Pinpoint the cell where the given text exists, returning its (x, y) midpoint coordinate. 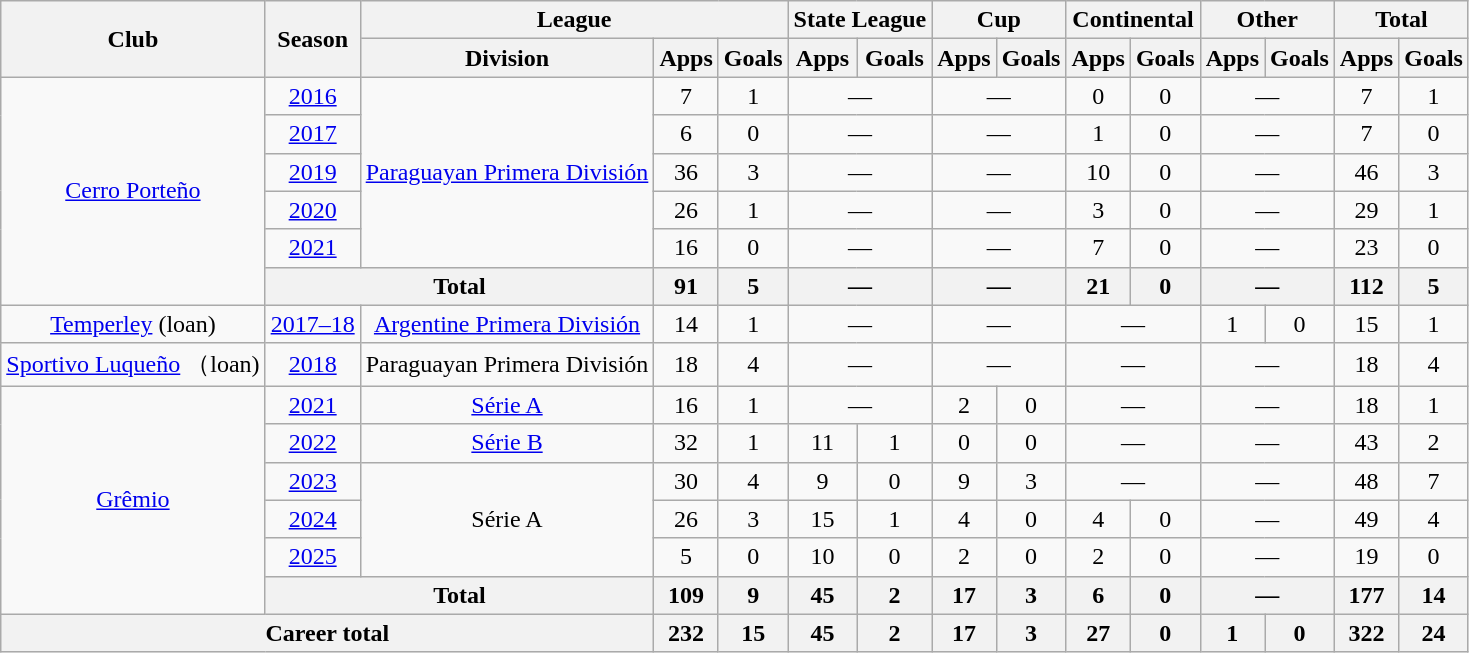
46 (1366, 172)
Cup (999, 20)
Série B (507, 443)
2017–18 (312, 324)
19 (1366, 557)
Other (1267, 20)
Temperley (loan) (133, 324)
177 (1366, 595)
322 (1366, 633)
Division (507, 58)
112 (1366, 286)
11 (822, 443)
Club (133, 39)
232 (686, 633)
48 (1366, 481)
Grêmio (133, 500)
21 (1098, 286)
27 (1098, 633)
32 (686, 443)
29 (1366, 210)
Continental (1133, 20)
24 (1434, 633)
2016 (312, 96)
Season (312, 39)
109 (686, 595)
2020 (312, 210)
91 (686, 286)
2019 (312, 172)
2022 (312, 443)
2017 (312, 134)
2023 (312, 481)
2024 (312, 519)
2018 (312, 364)
Sportivo Luqueño （loan) (133, 364)
Cerro Porteño (133, 191)
23 (1366, 248)
2025 (312, 557)
36 (686, 172)
State League (860, 20)
49 (1366, 519)
43 (1366, 443)
Argentine Primera División (507, 324)
Career total (328, 633)
30 (686, 481)
League (574, 20)
